From the cell containing the given text, extract its center point as [x, y] coordinate. 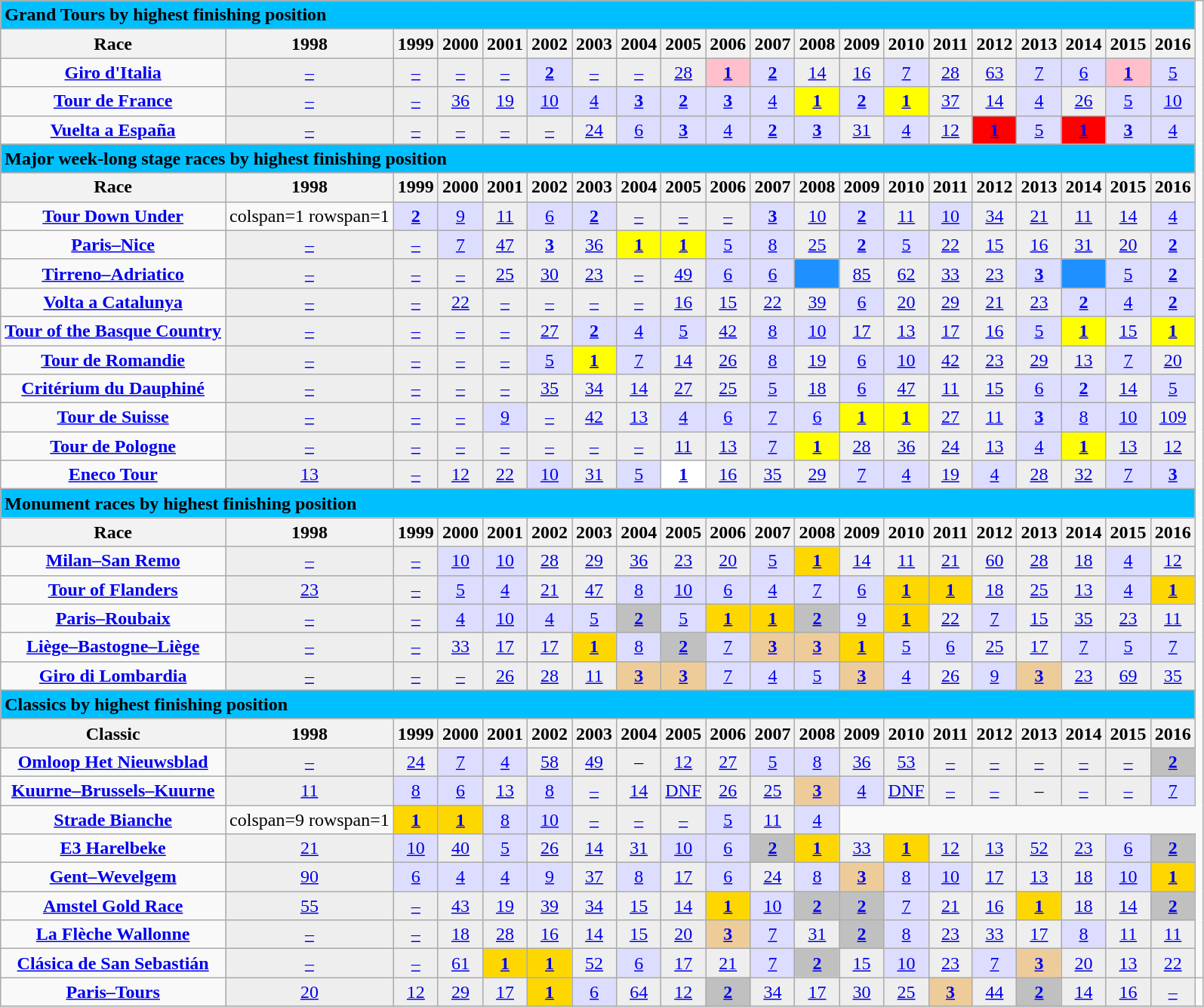
Volta a Catalunya [113, 302]
55 [309, 906]
Critérium du Dauphiné [113, 389]
60 [995, 561]
32 [1084, 475]
Monument races by highest finishing position [598, 503]
Liège–Bastogne–Liège [113, 647]
Eneco Tour [113, 475]
61 [460, 963]
Tirreno–Adriatico [113, 273]
63 [995, 72]
Clásica de San Sebastián [113, 963]
Tour de Suisse [113, 417]
Giro d'Italia [113, 72]
Gent–Wevelgem [113, 877]
Classics by highest finishing position [598, 704]
Paris–Roubaix [113, 618]
Omloop Het Nieuwsblad [113, 762]
Tour of Flanders [113, 590]
40 [460, 848]
colspan=9 rowspan=1 [309, 819]
Tour Down Under [113, 216]
62 [906, 273]
44 [995, 992]
La Flèche Wallonne [113, 935]
Giro di Lombardia [113, 676]
Tour of the Basque Country [113, 331]
Tour de France [113, 101]
Amstel Gold Race [113, 906]
Major week-long stage races by highest finishing position [598, 159]
colspan=1 rowspan=1 [309, 216]
Paris–Nice [113, 245]
90 [309, 877]
Classic [113, 733]
Tour de Pologne [113, 446]
Paris–Tours [113, 992]
Tour de Romandie [113, 360]
64 [639, 992]
69 [1128, 676]
Strade Bianche [113, 819]
53 [906, 762]
Vuelta a España [113, 130]
85 [862, 273]
109 [1173, 417]
Milan–San Remo [113, 561]
Kuurne–Brussels–Kuurne [113, 790]
43 [460, 906]
E3 Harelbeke [113, 848]
Grand Tours by highest finishing position [598, 15]
58 [550, 762]
